Detect which cell encompasses the target text, then output its (X, Y) center coordinate. 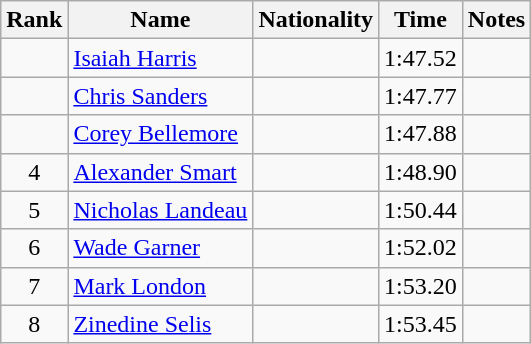
5 (34, 210)
1:48.90 (421, 172)
Alexander Smart (160, 172)
Wade Garner (160, 248)
1:47.52 (421, 58)
Time (421, 20)
Zinedine Selis (160, 324)
Isaiah Harris (160, 58)
Mark London (160, 286)
Corey Bellemore (160, 134)
Rank (34, 20)
Nicholas Landeau (160, 210)
1:47.77 (421, 96)
1:53.45 (421, 324)
1:53.20 (421, 286)
6 (34, 248)
Name (160, 20)
Chris Sanders (160, 96)
1:47.88 (421, 134)
1:50.44 (421, 210)
Nationality (316, 20)
1:52.02 (421, 248)
4 (34, 172)
7 (34, 286)
8 (34, 324)
Notes (496, 20)
